From the cell containing the given text, extract its center point as (X, Y) coordinate. 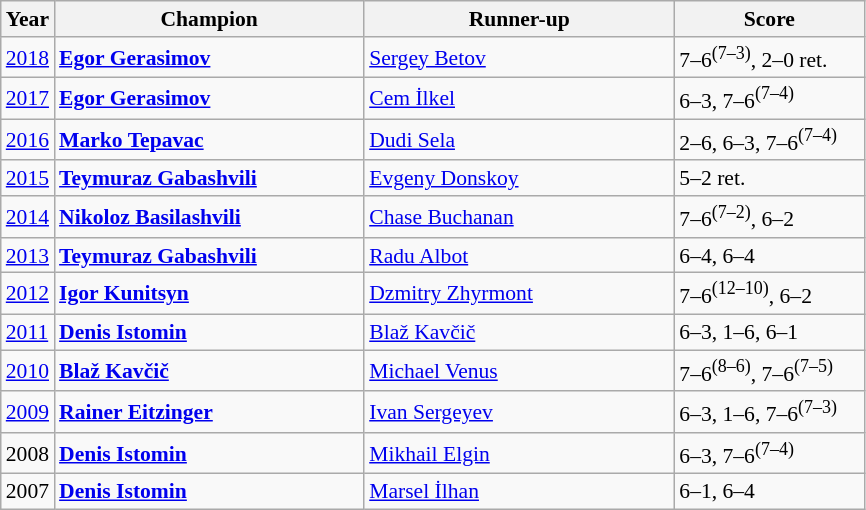
Igor Kunitsyn (209, 294)
6–3, 1–6, 6–1 (769, 333)
5–2 ret. (769, 179)
7–6(7–2), 6–2 (769, 216)
Marko Tepavac (209, 140)
2011 (28, 333)
7–6(8–6), 7–6(7–5) (769, 370)
Dzmitry Zhyrmont (519, 294)
7–6(12–10), 6–2 (769, 294)
Mikhail Elgin (519, 454)
2012 (28, 294)
Champion (209, 19)
2007 (28, 492)
Score (769, 19)
Nikoloz Basilashvili (209, 216)
2016 (28, 140)
Dudi Sela (519, 140)
Runner-up (519, 19)
2015 (28, 179)
Marsel İlhan (519, 492)
6–1, 6–4 (769, 492)
Year (28, 19)
Rainer Eitzinger (209, 412)
6–3, 1–6, 7–6(7–3) (769, 412)
Ivan Sergeyev (519, 412)
2–6, 6–3, 7–6(7–4) (769, 140)
2018 (28, 58)
7–6(7–3), 2–0 ret. (769, 58)
2010 (28, 370)
2017 (28, 98)
Evgeny Donskoy (519, 179)
Michael Venus (519, 370)
2008 (28, 454)
Radu Albot (519, 256)
2009 (28, 412)
Cem İlkel (519, 98)
2013 (28, 256)
6–4, 6–4 (769, 256)
Chase Buchanan (519, 216)
Sergey Betov (519, 58)
2014 (28, 216)
